Find where the given text appears and provide that cell's center as [x, y] coordinate. 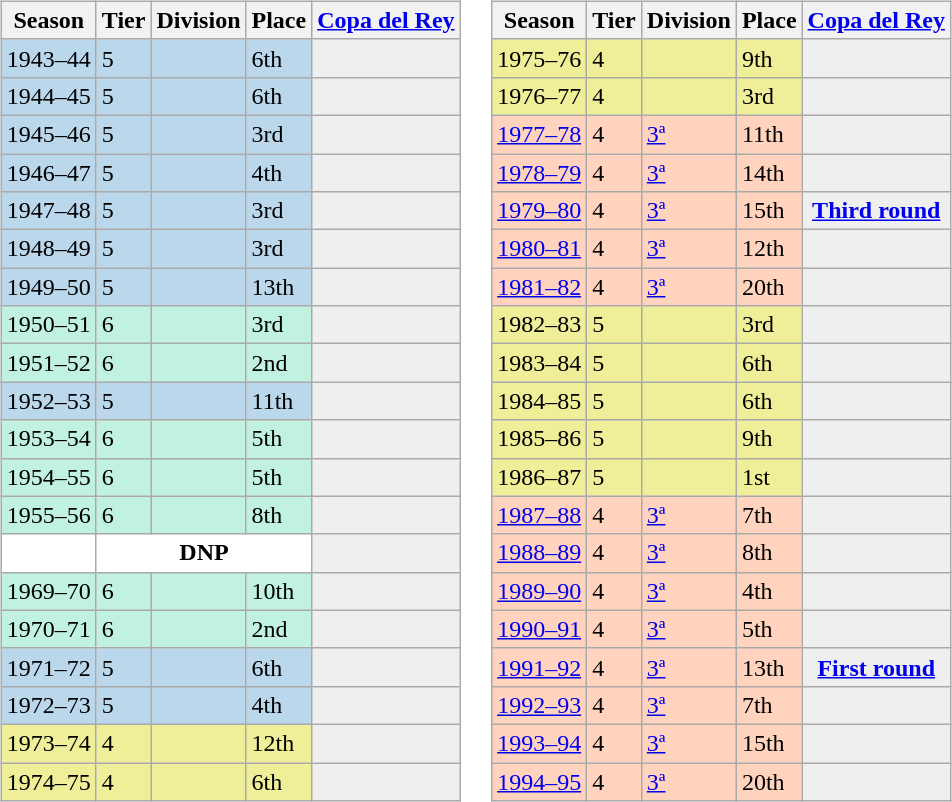
1950–51 [48, 325]
1975–76 [540, 58]
1954–55 [48, 477]
1991–92 [540, 667]
1987–88 [540, 515]
First round [876, 667]
1971–72 [48, 667]
1994–95 [540, 781]
1970–71 [48, 629]
DNP [204, 553]
1945–46 [48, 134]
1952–53 [48, 401]
1992–93 [540, 705]
1979–80 [540, 211]
14th [769, 173]
Third round [876, 211]
1973–74 [48, 743]
1977–78 [540, 134]
1984–85 [540, 401]
1993–94 [540, 743]
1948–49 [48, 249]
1978–79 [540, 173]
1988–89 [540, 553]
10th [279, 591]
1983–84 [540, 363]
1990–91 [540, 629]
1974–75 [48, 781]
1943–44 [48, 58]
1976–77 [540, 96]
1989–90 [540, 591]
1944–45 [48, 96]
1972–73 [48, 705]
1969–70 [48, 591]
1955–56 [48, 515]
1985–86 [540, 439]
1986–87 [540, 477]
1949–50 [48, 287]
1947–48 [48, 211]
1953–54 [48, 439]
1981–82 [540, 287]
1951–52 [48, 363]
1982–83 [540, 325]
1st [769, 477]
1946–47 [48, 173]
1980–81 [540, 249]
